Provide the (X, Y) coordinate of the cell's center where the given text is located.  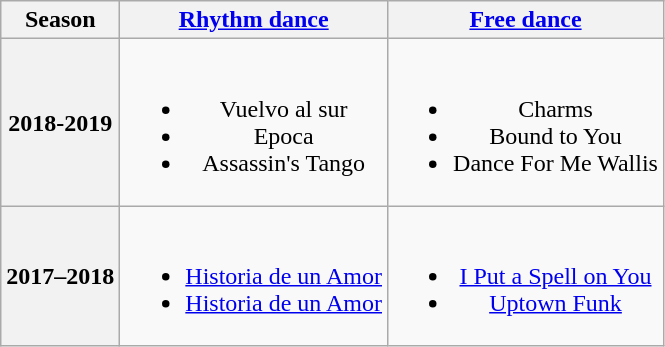
2018-2019 (60, 122)
Charms Bound to You Dance For Me Wallis (526, 122)
2017–2018 (60, 276)
Historia de un Amor Historia de un Amor (254, 276)
Season (60, 20)
I Put a Spell on You Uptown Funk (526, 276)
Rhythm dance (254, 20)
Free dance (526, 20)
Vuelvo al sur Epoca Assassin's Tango (254, 122)
